Extract the (X, Y) coordinate from the center of the cell holding the provided text.  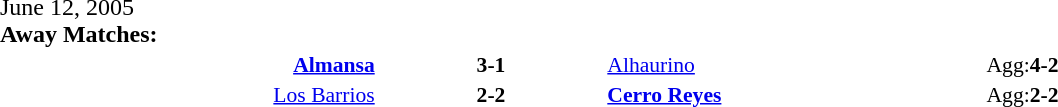
3-1 (492, 64)
Alhaurino (795, 64)
